Search for the cell housing the specified text and yield its (X, Y) center coordinate. 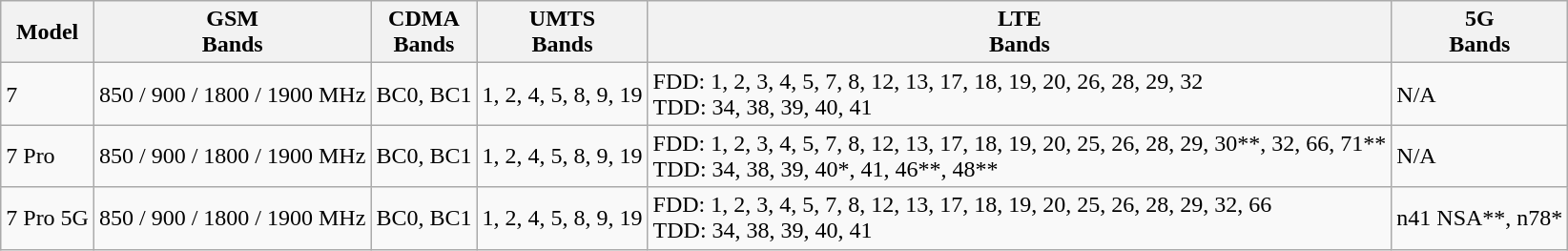
FDD: 1, 2, 3, 4, 5, 7, 8, 12, 13, 17, 18, 19, 20, 25, 26, 28, 29, 30**, 32, 66, 71**TDD: 34, 38, 39, 40*, 41, 46**, 48** (1020, 157)
7 Pro 5G (48, 218)
FDD: 1, 2, 3, 4, 5, 7, 8, 12, 13, 17, 18, 19, 20, 25, 26, 28, 29, 32, 66TDD: 34, 38, 39, 40, 41 (1020, 218)
7 (48, 94)
FDD: 1, 2, 3, 4, 5, 7, 8, 12, 13, 17, 18, 19, 20, 26, 28, 29, 32TDD: 34, 38, 39, 40, 41 (1020, 94)
GSMBands (232, 32)
LTEBands (1020, 32)
CDMABands (423, 32)
Model (48, 32)
5GBands (1480, 32)
n41 NSA**, n78* (1480, 218)
7 Pro (48, 157)
UMTSBands (563, 32)
